Locate the cell with the specified text and output its (x, y) center coordinate. 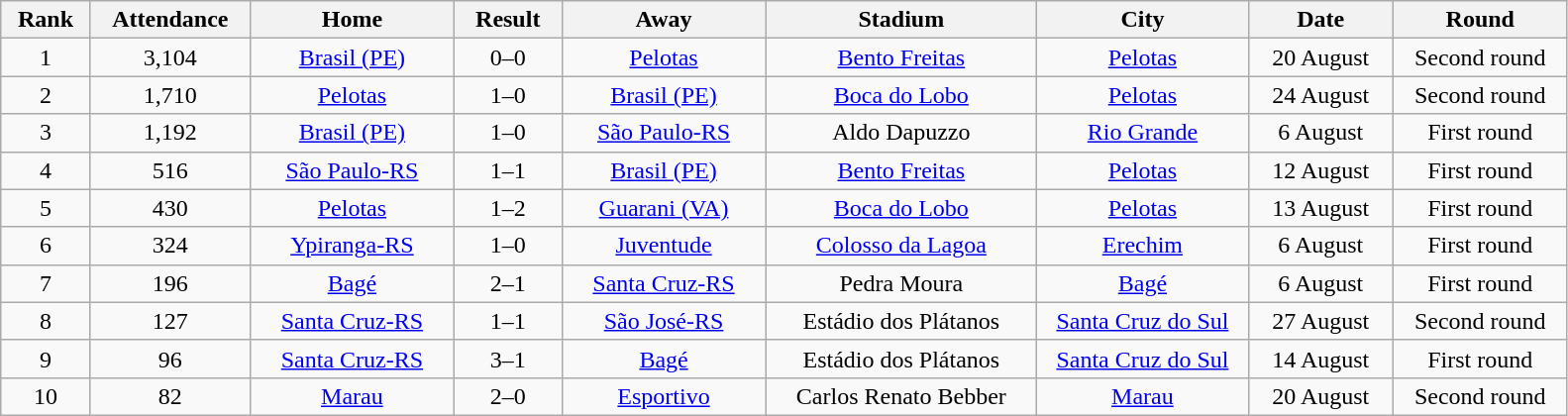
6 (46, 246)
127 (170, 321)
1 (46, 57)
São José-RS (664, 321)
Rio Grande (1143, 133)
1,192 (170, 133)
City (1143, 20)
96 (170, 359)
5 (46, 208)
2–1 (507, 283)
24 August (1320, 95)
Away (664, 20)
2–0 (507, 396)
82 (170, 396)
Result (507, 20)
8 (46, 321)
3 (46, 133)
10 (46, 396)
0–0 (507, 57)
Round (1480, 20)
Carlos Renato Bebber (901, 396)
Rank (46, 20)
324 (170, 246)
Stadium (901, 20)
1–2 (507, 208)
3,104 (170, 57)
12 August (1320, 170)
Guarani (VA) (664, 208)
Pedra Moura (901, 283)
Home (352, 20)
3–1 (507, 359)
13 August (1320, 208)
Ypiranga-RS (352, 246)
2 (46, 95)
Attendance (170, 20)
Esportivo (664, 396)
Date (1320, 20)
Aldo Dapuzzo (901, 133)
196 (170, 283)
516 (170, 170)
Juventude (664, 246)
27 August (1320, 321)
7 (46, 283)
1,710 (170, 95)
Erechim (1143, 246)
4 (46, 170)
430 (170, 208)
Colosso da Lagoa (901, 246)
14 August (1320, 359)
9 (46, 359)
